Scan for the cell matching the given text and deliver its [X, Y] coordinate at center. 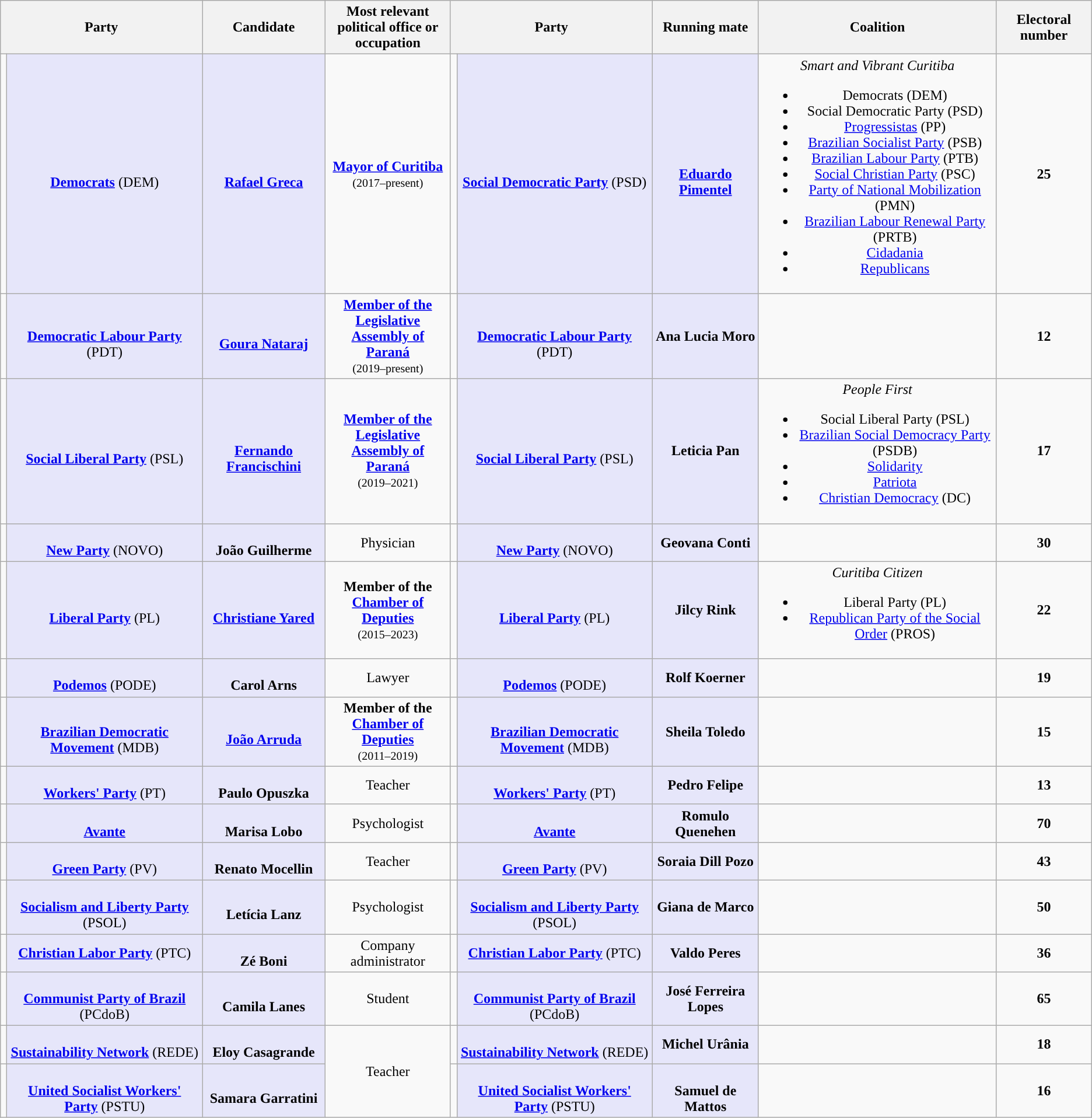
Camila Lanes [264, 999]
25 [1044, 174]
Leticia Pan [705, 451]
Zé Boni [264, 952]
17 [1044, 451]
Sheila Toledo [705, 732]
13 [1044, 785]
Romulo Quenehen [705, 823]
16 [1044, 1091]
Member of the Chamber of Deputies(2011–2019) [387, 732]
Eloy Casagrande [264, 1044]
12 [1044, 336]
Geovana Conti [705, 543]
Member of the Chamber of Deputies(2015–2023) [387, 610]
Most relevant political office or occupation [387, 27]
50 [1044, 907]
30 [1044, 543]
70 [1044, 823]
People FirstSocial Liberal Party (PSL)Brazilian Social Democracy Party (PSDB)SolidarityPatriotaChristian Democracy (DC) [877, 451]
Goura Nataraj [264, 336]
Student [387, 999]
Soraia Dill Pozo [705, 861]
Samuel de Mattos [705, 1091]
19 [1044, 678]
Physician [387, 543]
15 [1044, 732]
Carol Arns [264, 678]
Letícia Lanz [264, 907]
43 [1044, 861]
Rafael Greca [264, 174]
João Arruda [264, 732]
Valdo Peres [705, 952]
Pedro Felipe [705, 785]
Samara Garratini [264, 1091]
Democrats (DEM) [105, 174]
Social Democratic Party (PSD) [554, 174]
Mayor of Curitiba(2017–present) [387, 174]
Michel Urânia [705, 1044]
Running mate [705, 27]
Coalition [877, 27]
Eduardo Pimentel [705, 174]
Giana de Marco [705, 907]
Electoral number [1044, 27]
22 [1044, 610]
Jilcy Rink [705, 610]
Christiane Yared [264, 610]
João Guilherme [264, 543]
Rolf Koerner [705, 678]
Curitiba CitizenLiberal Party (PL)Republican Party of the Social Order (PROS) [877, 610]
Renato Mocellin [264, 861]
Ana Lucia Moro [705, 336]
Paulo Opuszka [264, 785]
Lawyer [387, 678]
Company administrator [387, 952]
36 [1044, 952]
José Ferreira Lopes [705, 999]
Member of the Legislative Assembly of Paraná(2019–2021) [387, 451]
65 [1044, 999]
Candidate [264, 27]
Marisa Lobo [264, 823]
18 [1044, 1044]
Member of the Legislative Assembly of Paraná(2019–present) [387, 336]
Fernando Francischini [264, 451]
